For the text-containing cell, return its midpoint in [x, y] coordinate format. 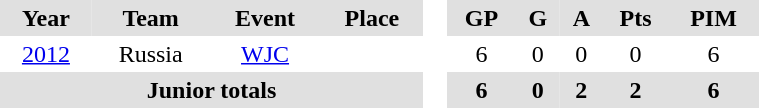
Pts [636, 18]
PIM [714, 18]
G [538, 18]
A [581, 18]
Junior totals [212, 90]
Team [151, 18]
WJC [264, 54]
GP [481, 18]
Russia [151, 54]
Event [264, 18]
Year [46, 18]
Place [372, 18]
2012 [46, 54]
